Identify which cell holds the provided text, then report its (X, Y) central coordinate. 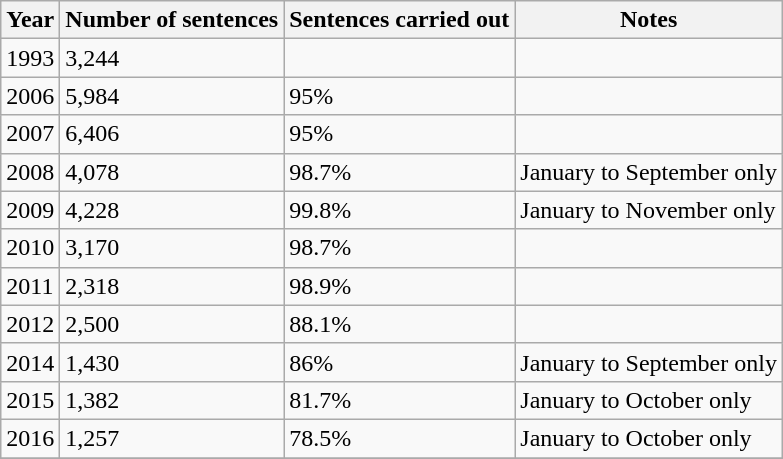
January to November only (649, 210)
2009 (30, 210)
Year (30, 20)
99.8% (400, 210)
1,257 (172, 438)
Notes (649, 20)
81.7% (400, 400)
4,078 (172, 172)
5,984 (172, 96)
98.9% (400, 286)
Number of sentences (172, 20)
88.1% (400, 324)
Sentences carried out (400, 20)
2010 (30, 248)
2,500 (172, 324)
6,406 (172, 134)
2006 (30, 96)
1,382 (172, 400)
78.5% (400, 438)
2,318 (172, 286)
2014 (30, 362)
4,228 (172, 210)
86% (400, 362)
2008 (30, 172)
2015 (30, 400)
2007 (30, 134)
2011 (30, 286)
3,170 (172, 248)
3,244 (172, 58)
1,430 (172, 362)
1993 (30, 58)
2012 (30, 324)
2016 (30, 438)
